Scan for the cell matching the given text and deliver its [X, Y] coordinate at center. 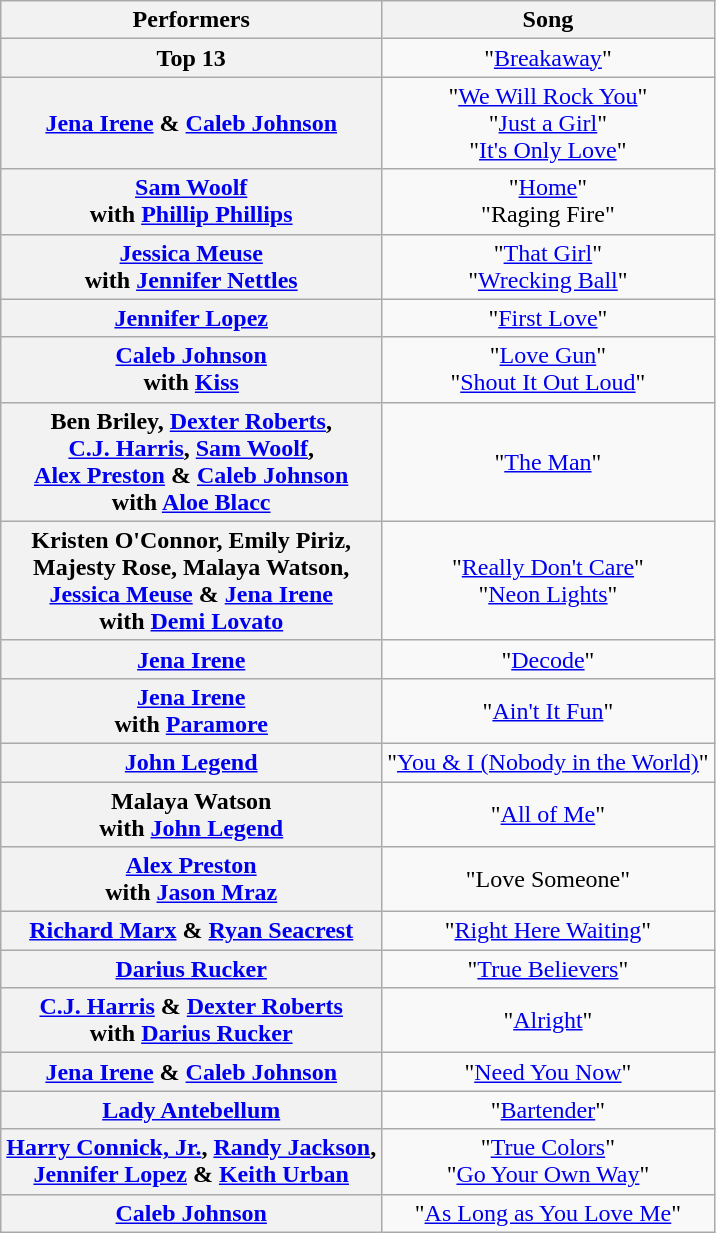
"Love Gun""Shout It Out Loud" [548, 370]
"True Believers" [548, 969]
"Bartender" [548, 1110]
Jessica Meusewith Jennifer Nettles [192, 266]
Ben Briley, Dexter Roberts,C.J. Harris, Sam Woolf,Alex Preston & Caleb Johnsonwith Aloe Blacc [192, 462]
"That Girl""Wrecking Ball" [548, 266]
Jena Irene [192, 659]
Harry Connick, Jr., Randy Jackson,Jennifer Lopez & Keith Urban [192, 1162]
John Legend [192, 762]
"As Long as You Love Me" [548, 1213]
"Alright" [548, 1020]
"You & I (Nobody in the World)" [548, 762]
"Home""Raging Fire" [548, 202]
"Decode" [548, 659]
Caleb Johnsonwith Kiss [192, 370]
Performers [192, 20]
"First Love" [548, 318]
"The Man" [548, 462]
Caleb Johnson [192, 1213]
"Right Here Waiting" [548, 931]
Lady Antebellum [192, 1110]
"Ain't It Fun" [548, 710]
"Really Don't Care""Neon Lights" [548, 580]
Darius Rucker [192, 969]
"Need You Now" [548, 1072]
Jennifer Lopez [192, 318]
Jena Irenewith Paramore [192, 710]
"True Colors""Go Your Own Way" [548, 1162]
Malaya Watsonwith John Legend [192, 814]
Song [548, 20]
"Love Someone" [548, 880]
Richard Marx & Ryan Seacrest [192, 931]
"We Will Rock You""Just a Girl""It's Only Love" [548, 123]
Top 13 [192, 58]
Sam Woolfwith Phillip Phillips [192, 202]
Alex Prestonwith Jason Mraz [192, 880]
Kristen O'Connor, Emily Piriz,Majesty Rose, Malaya Watson,Jessica Meuse & Jena Irenewith Demi Lovato [192, 580]
"Breakaway" [548, 58]
"All of Me" [548, 814]
C.J. Harris & Dexter Robertswith Darius Rucker [192, 1020]
